Output the (x, y) coordinate of the center of the cell containing the given text.  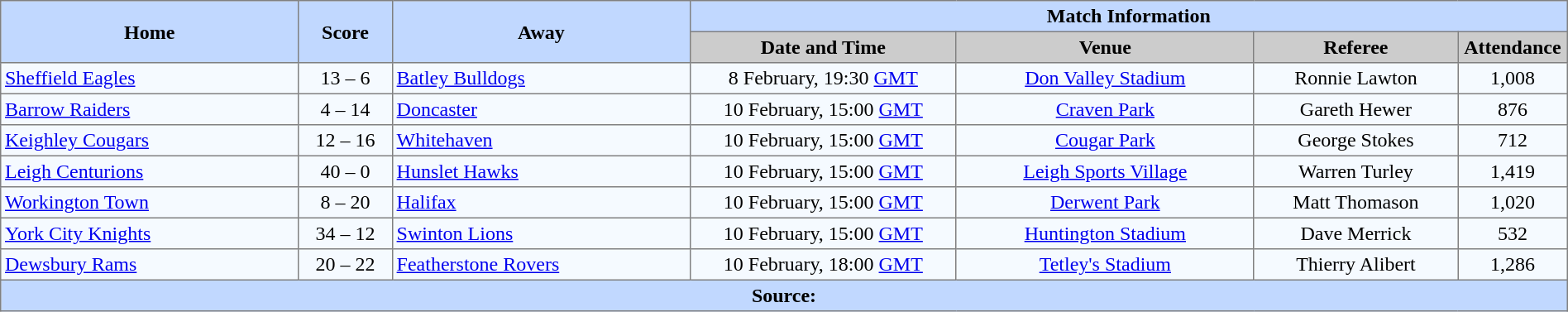
York City Knights (150, 233)
Swinton Lions (541, 233)
Matt Thomason (1355, 203)
712 (1513, 141)
Craven Park (1105, 109)
Batley Bulldogs (541, 79)
1,008 (1513, 79)
Referee (1355, 47)
532 (1513, 233)
12 – 16 (346, 141)
Thierry Alibert (1355, 265)
1,286 (1513, 265)
Away (541, 31)
Home (150, 31)
13 – 6 (346, 79)
34 – 12 (346, 233)
4 – 14 (346, 109)
Barrow Raiders (150, 109)
Ronnie Lawton (1355, 79)
Hunslet Hawks (541, 171)
8 – 20 (346, 203)
876 (1513, 109)
Cougar Park (1105, 141)
8 February, 19:30 GMT (823, 79)
Derwent Park (1105, 203)
Dewsbury Rams (150, 265)
Source: (784, 295)
Venue (1105, 47)
Date and Time (823, 47)
Sheffield Eagles (150, 79)
Doncaster (541, 109)
Workington Town (150, 203)
Don Valley Stadium (1105, 79)
Keighley Cougars (150, 141)
Gareth Hewer (1355, 109)
Halifax (541, 203)
Huntington Stadium (1105, 233)
Leigh Centurions (150, 171)
Warren Turley (1355, 171)
10 February, 18:00 GMT (823, 265)
Dave Merrick (1355, 233)
Score (346, 31)
40 – 0 (346, 171)
1,020 (1513, 203)
Leigh Sports Village (1105, 171)
Featherstone Rovers (541, 265)
Tetley's Stadium (1105, 265)
Whitehaven (541, 141)
Match Information (1128, 17)
Attendance (1513, 47)
George Stokes (1355, 141)
20 – 22 (346, 265)
1,419 (1513, 171)
